Output the [x, y] coordinate of the center of the cell containing the given text.  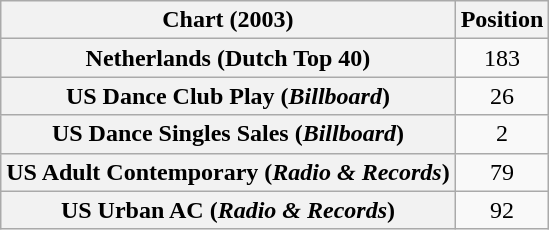
US Dance Singles Sales (Billboard) [228, 134]
US Adult Contemporary (Radio & Records) [228, 172]
Position [502, 20]
Chart (2003) [228, 20]
US Dance Club Play (Billboard) [228, 96]
Netherlands (Dutch Top 40) [228, 58]
183 [502, 58]
2 [502, 134]
79 [502, 172]
US Urban AC (Radio & Records) [228, 210]
26 [502, 96]
92 [502, 210]
